Scan for the cell matching the given text and deliver its (x, y) coordinate at center. 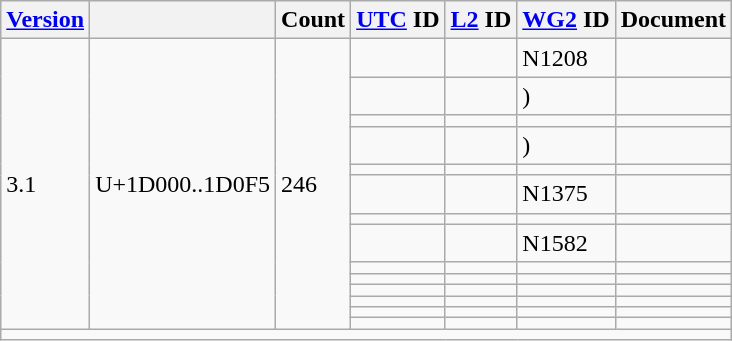
3.1 (46, 184)
L2 ID (481, 20)
N1208 (566, 58)
UTC ID (398, 20)
N1375 (566, 194)
Document (673, 20)
Count (314, 20)
U+1D000..1D0F5 (183, 184)
246 (314, 184)
Version (46, 20)
WG2 ID (566, 20)
N1582 (566, 243)
